Return the [x, y] coordinate for the center point of the cell that contains the specified text.  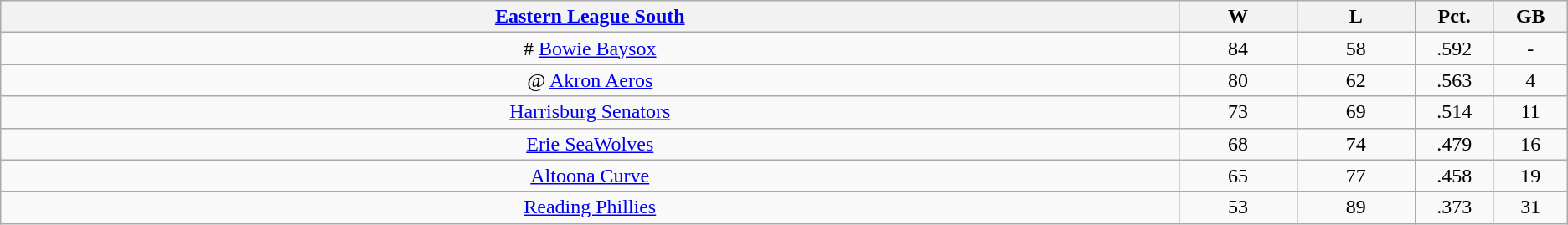
Pct. [1454, 17]
GB [1530, 17]
74 [1355, 144]
19 [1530, 176]
65 [1238, 176]
.479 [1454, 144]
.373 [1454, 207]
84 [1238, 49]
11 [1530, 112]
Harrisburg Senators [590, 112]
.563 [1454, 80]
W [1238, 17]
@ Akron Aeros [590, 80]
68 [1238, 144]
.514 [1454, 112]
4 [1530, 80]
62 [1355, 80]
# Bowie Baysox [590, 49]
.458 [1454, 176]
58 [1355, 49]
73 [1238, 112]
.592 [1454, 49]
69 [1355, 112]
L [1355, 17]
Erie SeaWolves [590, 144]
Eastern League South [590, 17]
77 [1355, 176]
Altoona Curve [590, 176]
53 [1238, 207]
31 [1530, 207]
16 [1530, 144]
89 [1355, 207]
- [1530, 49]
Reading Phillies [590, 207]
80 [1238, 80]
